Identify which cell holds the provided text, then report its (X, Y) central coordinate. 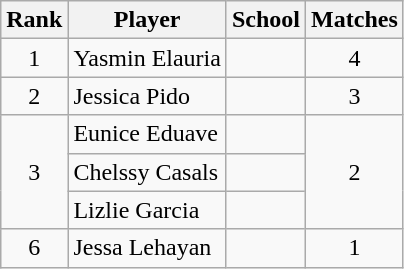
Yasmin Elauria (148, 58)
Lizlie Garcia (148, 210)
6 (34, 248)
Rank (34, 20)
Player (148, 20)
School (266, 20)
Eunice Eduave (148, 134)
Matches (355, 20)
Jessa Lehayan (148, 248)
Chelssy Casals (148, 172)
4 (355, 58)
Jessica Pido (148, 96)
